Return (x, y) of the center of cell containing provided text 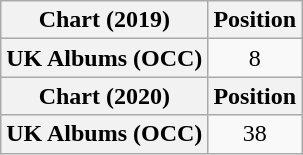
8 (255, 58)
Chart (2019) (104, 20)
38 (255, 134)
Chart (2020) (104, 96)
